For the text-containing cell, return its midpoint in (X, Y) coordinate format. 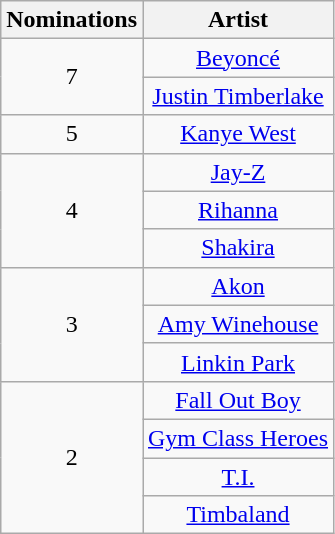
Nominations (72, 20)
Akon (238, 286)
Fall Out Boy (238, 400)
2 (72, 457)
4 (72, 210)
Beyoncé (238, 58)
3 (72, 324)
T.I. (238, 477)
Artist (238, 20)
Gym Class Heroes (238, 438)
Timbaland (238, 515)
Linkin Park (238, 362)
Amy Winehouse (238, 324)
Shakira (238, 248)
Rihanna (238, 210)
5 (72, 134)
Justin Timberlake (238, 96)
Jay-Z (238, 172)
7 (72, 77)
Kanye West (238, 134)
